Determine the [X, Y] coordinate at the center of the cell enclosing the given text.  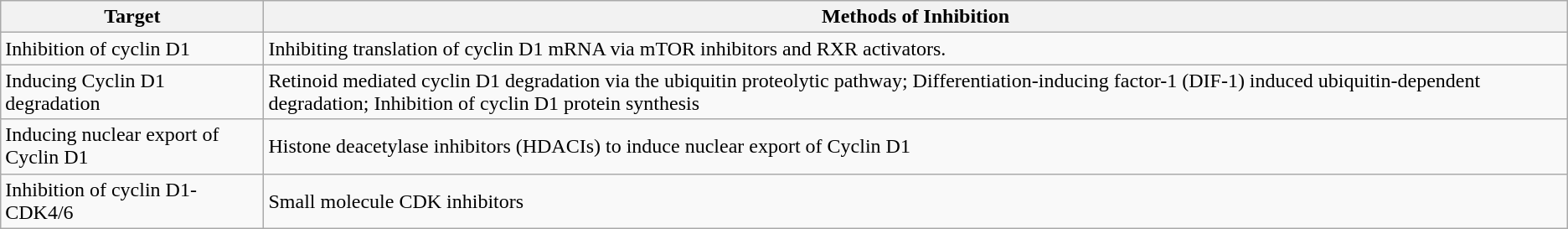
Inducing nuclear export of Cyclin D1 [132, 146]
Inhibition of cyclin D1-CDK4/6 [132, 201]
Inhibiting translation of cyclin D1 mRNA via mTOR inhibitors and RXR activators. [916, 49]
Inhibition of cyclin D1 [132, 49]
Histone deacetylase inhibitors (HDACIs) to induce nuclear export of Cyclin D1 [916, 146]
Small molecule CDK inhibitors [916, 201]
Methods of Inhibition [916, 17]
Target [132, 17]
Inducing Cyclin D1 degradation [132, 92]
